Return the [x, y] coordinate for the center point of the cell that contains the specified text.  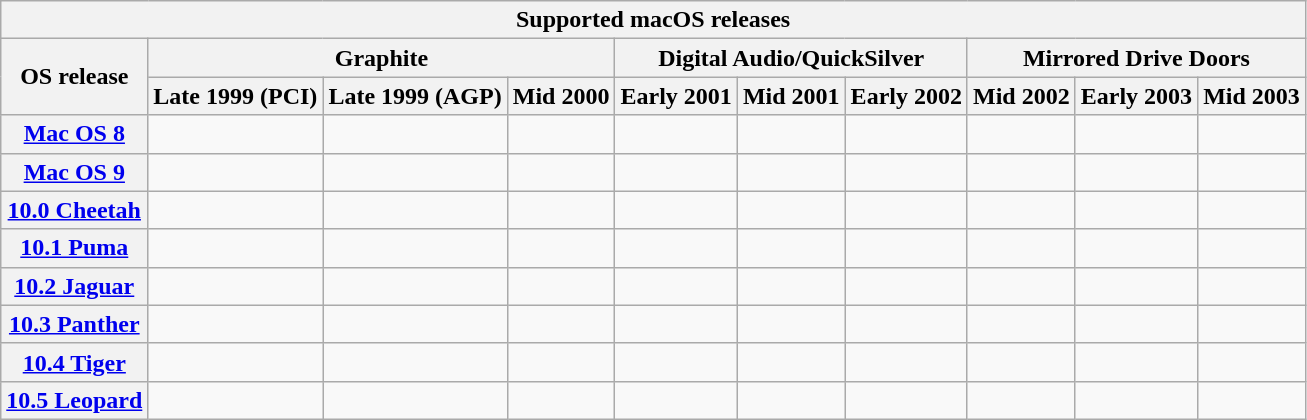
Early 2002 [906, 96]
10.3 Panther [74, 324]
Digital Audio/QuickSilver [792, 58]
Late 1999 (PCI) [236, 96]
Mac OS 8 [74, 134]
Mirrored Drive Doors [1136, 58]
10.5 Leopard [74, 400]
Graphite [382, 58]
Supported macOS releases [654, 20]
Mac OS 9 [74, 172]
Early 2001 [676, 96]
10.0 Cheetah [74, 210]
OS release [74, 77]
Late 1999 (AGP) [415, 96]
10.2 Jaguar [74, 286]
10.1 Puma [74, 248]
Mid 2000 [561, 96]
Mid 2002 [1021, 96]
Early 2003 [1136, 96]
10.4 Tiger [74, 362]
Mid 2001 [791, 96]
Mid 2003 [1252, 96]
